Return (x, y) of the center of cell containing provided text 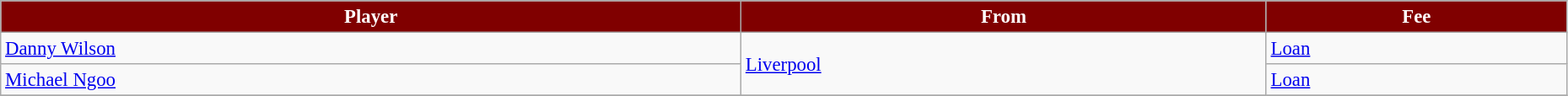
Danny Wilson (371, 49)
Fee (1416, 17)
Michael Ngoo (371, 80)
From (1004, 17)
Liverpool (1004, 64)
Player (371, 17)
